Pinpoint the cell where the given text exists, returning its (X, Y) midpoint coordinate. 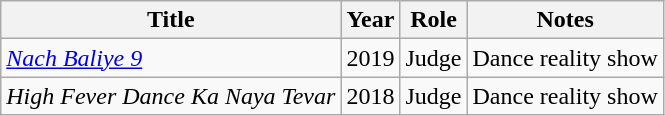
Notes (565, 20)
Role (434, 20)
Title (171, 20)
Year (370, 20)
2019 (370, 58)
High Fever Dance Ka Naya Tevar (171, 96)
2018 (370, 96)
Nach Baliye 9 (171, 58)
